Identify which cell holds the provided text, then report its (X, Y) central coordinate. 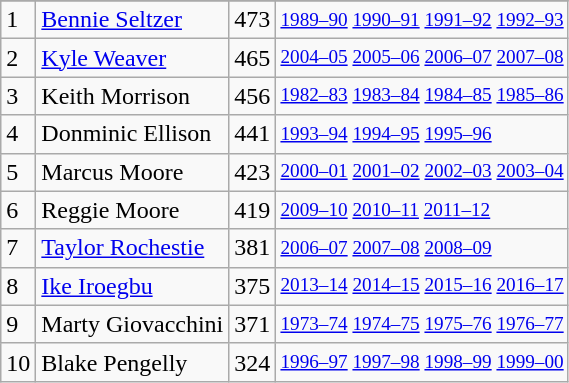
Reggie Moore (132, 210)
5 (18, 172)
1973–74 1974–75 1975–76 1976–77 (422, 324)
8 (18, 286)
Marty Giovacchini (132, 324)
Donminic Ellison (132, 134)
1993–94 1994–95 1995–96 (422, 134)
Kyle Weaver (132, 58)
9 (18, 324)
1982–83 1983–84 1984–85 1985–86 (422, 96)
6 (18, 210)
Ike Iroegbu (132, 286)
Taylor Rochestie (132, 248)
7 (18, 248)
465 (252, 58)
10 (18, 362)
441 (252, 134)
1989–90 1990–91 1991–92 1992–93 (422, 20)
2006–07 2007–08 2008–09 (422, 248)
Marcus Moore (132, 172)
375 (252, 286)
Keith Morrison (132, 96)
Blake Pengelly (132, 362)
1996–97 1997–98 1998–99 1999–00 (422, 362)
4 (18, 134)
371 (252, 324)
2009–10 2010–11 2011–12 (422, 210)
3 (18, 96)
Bennie Seltzer (132, 20)
2 (18, 58)
2013–14 2014–15 2015–16 2016–17 (422, 286)
381 (252, 248)
2004–05 2005–06 2006–07 2007–08 (422, 58)
1 (18, 20)
324 (252, 362)
473 (252, 20)
2000–01 2001–02 2002–03 2003–04 (422, 172)
419 (252, 210)
423 (252, 172)
456 (252, 96)
